Identify which cell holds the provided text, then report its [x, y] central coordinate. 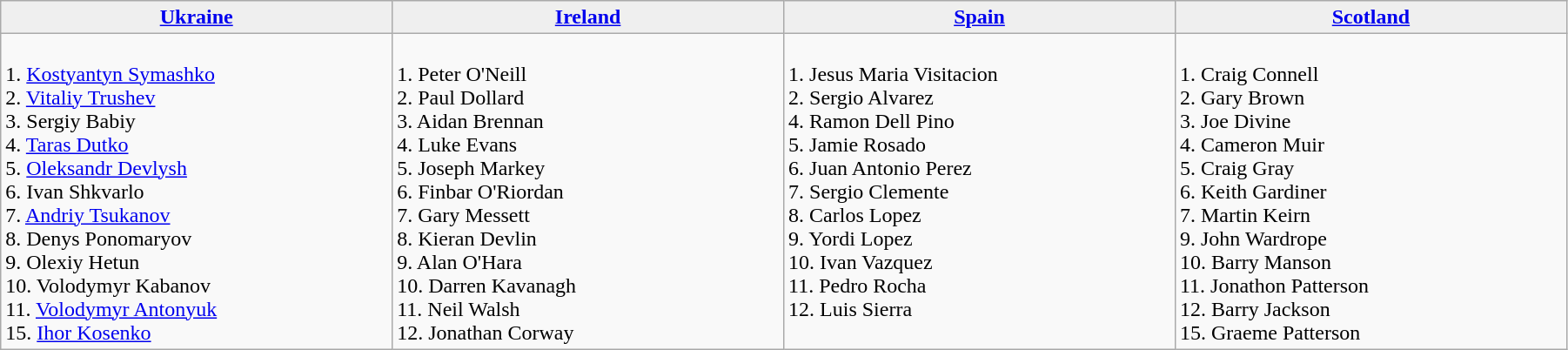
Scotland [1370, 17]
Spain [980, 17]
Ireland [588, 17]
Ukraine [197, 17]
